Return the (x, y) coordinate for the center point of the cell that contains the specified text.  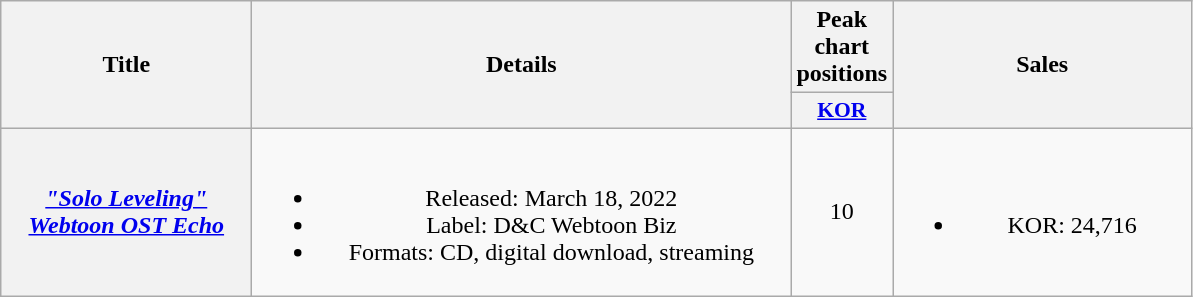
Released: March 18, 2022 Label: D&C Webtoon BizFormats: CD, digital download, streaming (522, 212)
"Solo Leveling" Webtoon OST Echo (126, 212)
KOR (842, 111)
Peak chart positions (842, 47)
Sales (1042, 65)
Details (522, 65)
10 (842, 212)
Title (126, 65)
KOR: 24,716 (1042, 212)
